Provide the [x, y] coordinate of the cell's center where the given text is located.  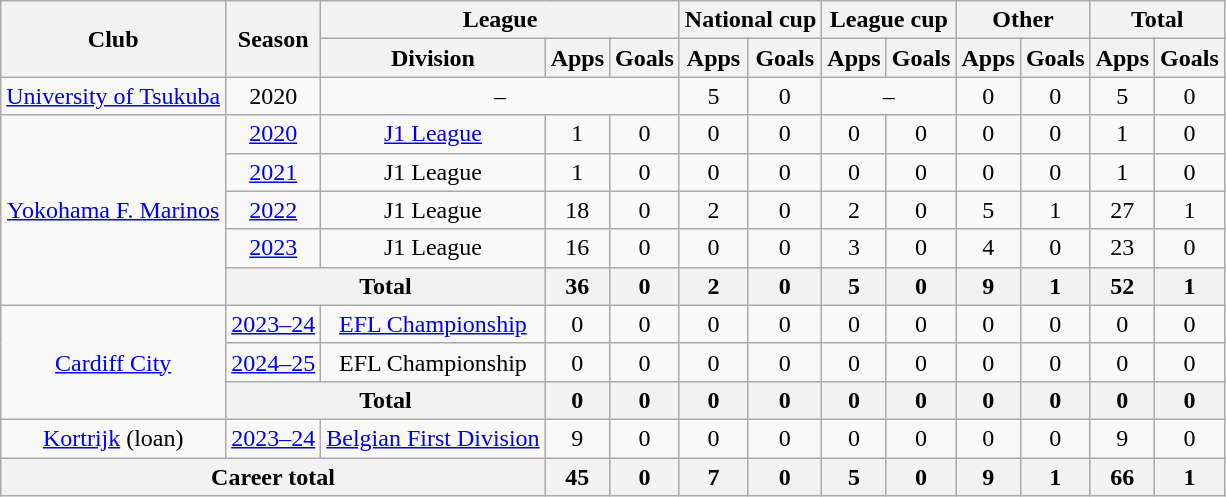
League [500, 20]
66 [1122, 477]
2022 [274, 210]
National cup [750, 20]
2024–25 [274, 362]
Other [1023, 20]
4 [988, 248]
Yokohama F. Marinos [114, 210]
University of Tsukuba [114, 96]
2023 [274, 248]
Kortrijk (loan) [114, 438]
Cardiff City [114, 362]
Career total [273, 477]
36 [577, 286]
2021 [274, 172]
Division [433, 58]
45 [577, 477]
27 [1122, 210]
18 [577, 210]
Club [114, 39]
23 [1122, 248]
Season [274, 39]
3 [854, 248]
League cup [889, 20]
52 [1122, 286]
16 [577, 248]
Belgian First Division [433, 438]
7 [713, 477]
